Pinpoint the cell where the given text exists, returning its [x, y] midpoint coordinate. 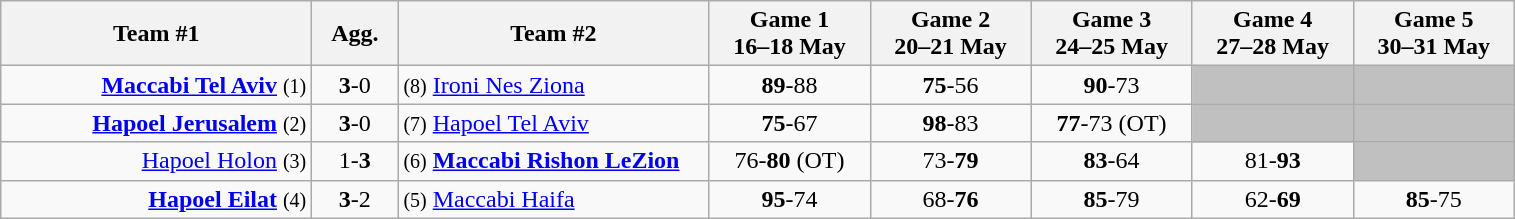
Agg. [355, 34]
Game 427–28 May [1272, 34]
3-2 [355, 199]
Game 530–31 May [1434, 34]
85-79 [1112, 199]
Team #2 [554, 34]
(8) Ironi Nes Ziona [554, 85]
77-73 (OT) [1112, 123]
90-73 [1112, 85]
62-69 [1272, 199]
98-83 [950, 123]
(7) Hapoel Tel Aviv [554, 123]
89-88 [790, 85]
Team #1 [156, 34]
Game 324–25 May [1112, 34]
75-67 [790, 123]
(5) Maccabi Haifa [554, 199]
Hapoel Holon (3) [156, 161]
81-93 [1272, 161]
Hapoel Jerusalem (2) [156, 123]
95-74 [790, 199]
Game 220–21 May [950, 34]
1-3 [355, 161]
73-79 [950, 161]
(6) Maccabi Rishon LeZion [554, 161]
75-56 [950, 85]
Maccabi Tel Aviv (1) [156, 85]
Game 116–18 May [790, 34]
Hapoel Eilat (4) [156, 199]
68-76 [950, 199]
76-80 (OT) [790, 161]
83-64 [1112, 161]
85-75 [1434, 199]
